Search for the cell housing the specified text and yield its [X, Y] center coordinate. 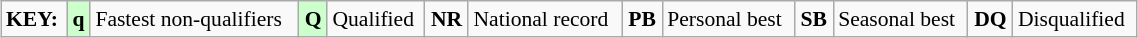
KEY: [34, 19]
Personal best [728, 19]
PB [642, 19]
DQ [990, 19]
SB [814, 19]
NR [447, 19]
Fastest non-qualifiers [194, 19]
National record [545, 19]
Q [314, 19]
q [78, 19]
Disqualified [1075, 19]
Qualified [376, 19]
Seasonal best [900, 19]
